Provide the (X, Y) coordinate of the cell's center where the given text is located.  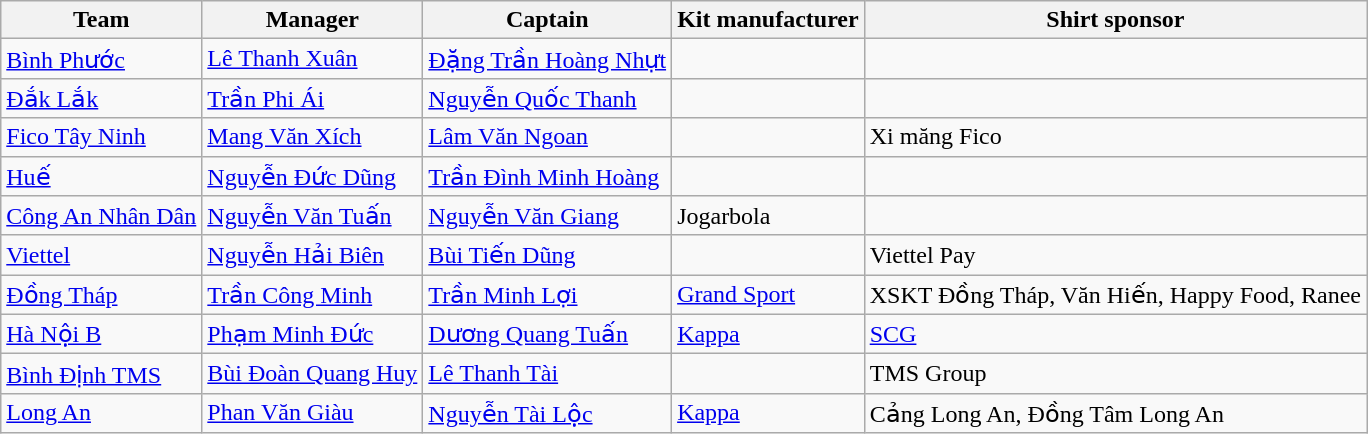
Bình Định TMS (102, 374)
Grand Sport (768, 295)
Dương Quang Tuấn (548, 334)
Cảng Long An, Đồng Tâm Long An (1115, 413)
Kit manufacturer (768, 20)
Bùi Tiến Dũng (548, 255)
TMS Group (1115, 374)
Đắk Lắk (102, 98)
Trần Phi Ái (312, 98)
Đồng Tháp (102, 295)
Team (102, 20)
Lê Thanh Tài (548, 374)
Nguyễn Quốc Thanh (548, 98)
Mang Văn Xích (312, 137)
Captain (548, 20)
Nguyễn Đức Dũng (312, 176)
Trần Công Minh (312, 295)
Nguyễn Tài Lộc (548, 413)
Long An (102, 413)
SCG (1115, 334)
XSKT Đồng Tháp, Văn Hiến, Happy Food, Ranee (1115, 295)
Manager (312, 20)
Bình Phước (102, 59)
Hà Nội B (102, 334)
Bùi Đoàn Quang Huy (312, 374)
Viettel (102, 255)
Lâm Văn Ngoan (548, 137)
Shirt sponsor (1115, 20)
Trần Minh Lợi (548, 295)
Viettel Pay (1115, 255)
Công An Nhân Dân (102, 216)
Nguyễn Hải Biên (312, 255)
Fico Tây Ninh (102, 137)
Phạm Minh Đức (312, 334)
Nguyễn Văn Tuấn (312, 216)
Lê Thanh Xuân (312, 59)
Nguyễn Văn Giang (548, 216)
Jogarbola (768, 216)
Huế (102, 176)
Phan Văn Giàu (312, 413)
Xi măng Fico (1115, 137)
Trần Đình Minh Hoàng (548, 176)
Đặng Trần Hoàng Nhựt (548, 59)
